Determine the (X, Y) coordinate at the center of the cell enclosing the given text.  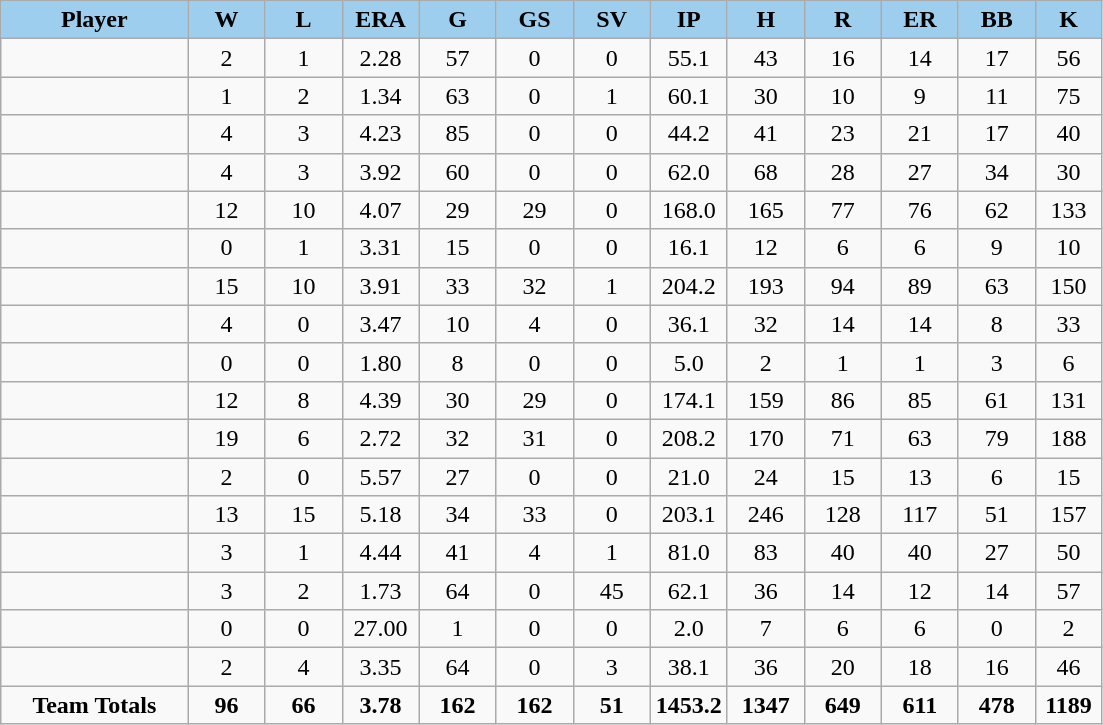
86 (842, 400)
L (304, 20)
27.00 (380, 629)
20 (842, 667)
3.91 (380, 286)
11 (996, 96)
66 (304, 705)
18 (920, 667)
62.1 (688, 591)
3.92 (380, 172)
60.1 (688, 96)
1.80 (380, 362)
75 (1068, 96)
1347 (766, 705)
62.0 (688, 172)
168.0 (688, 210)
128 (842, 515)
83 (766, 553)
16.1 (688, 248)
1189 (1068, 705)
43 (766, 58)
45 (612, 591)
21.0 (688, 477)
GS (534, 20)
1453.2 (688, 705)
31 (534, 438)
68 (766, 172)
165 (766, 210)
5.18 (380, 515)
76 (920, 210)
150 (1068, 286)
133 (1068, 210)
3.31 (380, 248)
649 (842, 705)
24 (766, 477)
77 (842, 210)
4.44 (380, 553)
79 (996, 438)
2.72 (380, 438)
44.2 (688, 134)
19 (226, 438)
28 (842, 172)
1.34 (380, 96)
203.1 (688, 515)
96 (226, 705)
3.35 (380, 667)
246 (766, 515)
4.39 (380, 400)
K (1068, 20)
55.1 (688, 58)
170 (766, 438)
BB (996, 20)
H (766, 20)
5.57 (380, 477)
23 (842, 134)
5.0 (688, 362)
50 (1068, 553)
SV (612, 20)
2.0 (688, 629)
61 (996, 400)
193 (766, 286)
Player (94, 20)
2.28 (380, 58)
81.0 (688, 553)
71 (842, 438)
1.73 (380, 591)
3.78 (380, 705)
ER (920, 20)
Team Totals (94, 705)
478 (996, 705)
62 (996, 210)
38.1 (688, 667)
611 (920, 705)
131 (1068, 400)
208.2 (688, 438)
174.1 (688, 400)
117 (920, 515)
188 (1068, 438)
159 (766, 400)
G (458, 20)
56 (1068, 58)
W (226, 20)
204.2 (688, 286)
21 (920, 134)
7 (766, 629)
R (842, 20)
4.23 (380, 134)
94 (842, 286)
4.07 (380, 210)
60 (458, 172)
3.47 (380, 324)
46 (1068, 667)
ERA (380, 20)
36.1 (688, 324)
89 (920, 286)
157 (1068, 515)
IP (688, 20)
